Pinpoint the cell where the given text exists, returning its (X, Y) midpoint coordinate. 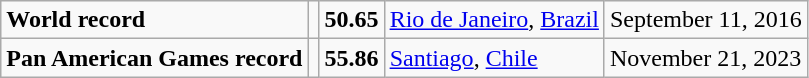
September 11, 2016 (706, 20)
World record (154, 20)
Rio de Janeiro, Brazil (494, 20)
Santiago, Chile (494, 58)
November 21, 2023 (706, 58)
55.86 (352, 58)
Pan American Games record (154, 58)
50.65 (352, 20)
